Pinpoint the cell where the given text exists, returning its (x, y) midpoint coordinate. 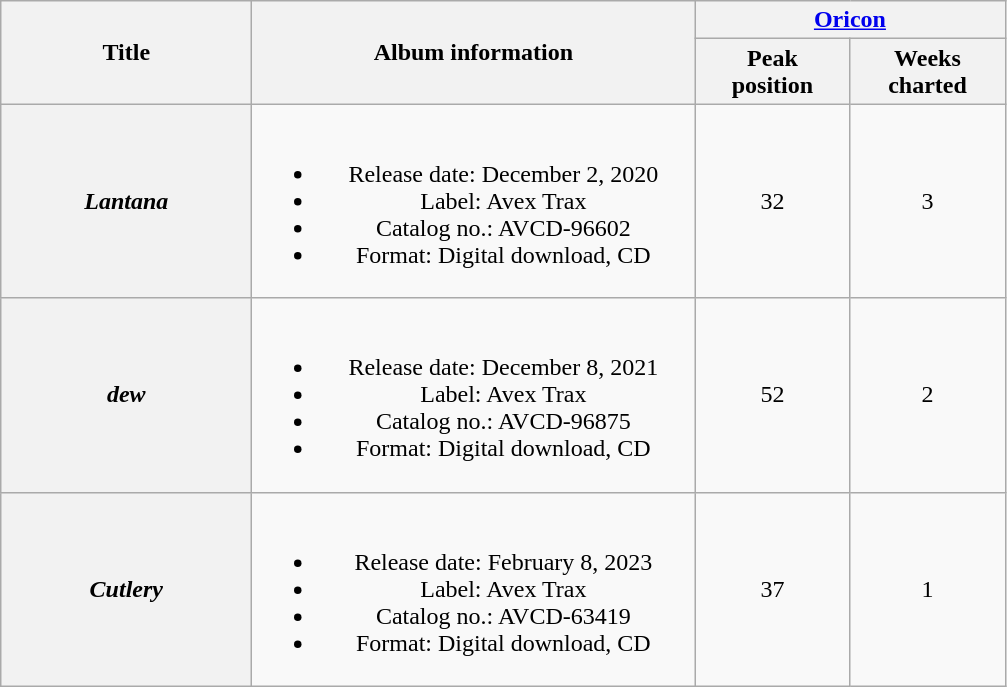
Release date: December 8, 2021Label: Avex TraxCatalog no.: AVCD-96875Format: Digital download, CD (474, 395)
Release date: December 2, 2020Label: Avex TraxCatalog no.: AVCD-96602Format: Digital download, CD (474, 201)
2 (928, 395)
37 (772, 589)
Oricon (850, 20)
1 (928, 589)
dew (126, 395)
Weeks charted (928, 72)
Peakposition (772, 72)
Lantana (126, 201)
Release date: February 8, 2023Label: Avex TraxCatalog no.: AVCD-63419Format: Digital download, CD (474, 589)
Cutlery (126, 589)
Title (126, 52)
52 (772, 395)
Album information (474, 52)
32 (772, 201)
3 (928, 201)
